Detect which cell encompasses the target text, then output its (x, y) center coordinate. 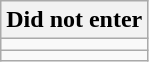
Did not enter (74, 20)
